Extract the [x, y] coordinate from the center of the cell holding the provided text.  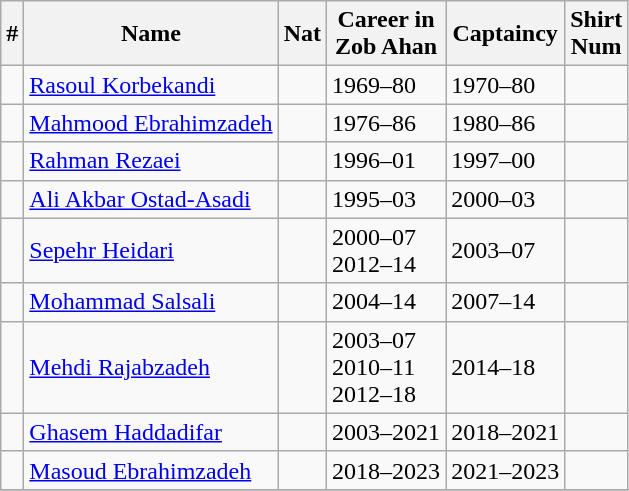
# [12, 34]
2003–2021 [386, 432]
Name [151, 34]
1996–01 [386, 161]
Mahmood Ebrahimzadeh [151, 123]
Captaincy [506, 34]
1997–00 [506, 161]
2007–14 [506, 302]
ShirtNum [596, 34]
2000–03 [506, 199]
Masoud Ebrahimzadeh [151, 470]
Ali Akbar Ostad-Asadi [151, 199]
Ghasem Haddadifar [151, 432]
Rahman Rezaei [151, 161]
Rasoul Korbekandi [151, 85]
Mehdi Rajabzadeh [151, 367]
2021–2023 [506, 470]
1970–80 [506, 85]
2018–2021 [506, 432]
Sepehr Heidari [151, 250]
1976–86 [386, 123]
2000–072012–14 [386, 250]
2004–14 [386, 302]
2003–072010–112012–18 [386, 367]
2018–2023 [386, 470]
1995–03 [386, 199]
1980–86 [506, 123]
2014–18 [506, 367]
Mohammad Salsali [151, 302]
2003–07 [506, 250]
1969–80 [386, 85]
Nat [302, 34]
Career in Zob Ahan [386, 34]
